Find where the given text appears and provide that cell's center as (x, y) coordinate. 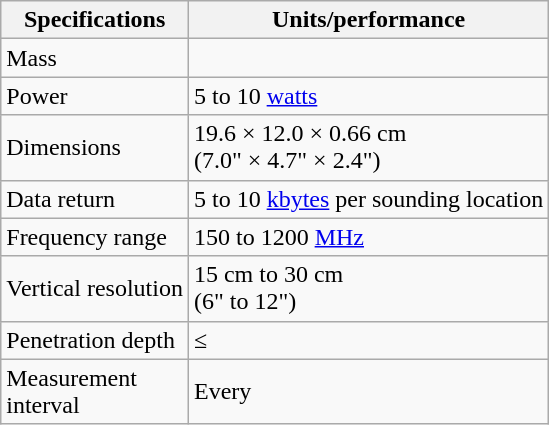
Dimensions (95, 148)
19.6 × 12.0 × 0.66 cm(7.0" × 4.7" × 2.4") (368, 148)
Data return (95, 199)
Every (368, 392)
5 to 10 kbytes per sounding location (368, 199)
Measurementinterval (95, 392)
Frequency range (95, 237)
Penetration depth (95, 340)
Units/performance (368, 20)
Mass (95, 58)
15 cm to 30 cm(6" to 12") (368, 288)
5 to 10 watts (368, 96)
Vertical resolution (95, 288)
≤ (368, 340)
Power (95, 96)
Specifications (95, 20)
150 to 1200 MHz (368, 237)
